Pinpoint the cell where the given text exists, returning its [x, y] midpoint coordinate. 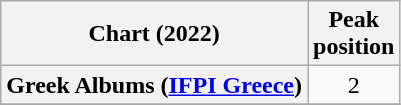
Chart (2022) [154, 34]
2 [354, 85]
Peakposition [354, 34]
Greek Albums (IFPI Greece) [154, 85]
